Search for the cell housing the specified text and yield its (x, y) center coordinate. 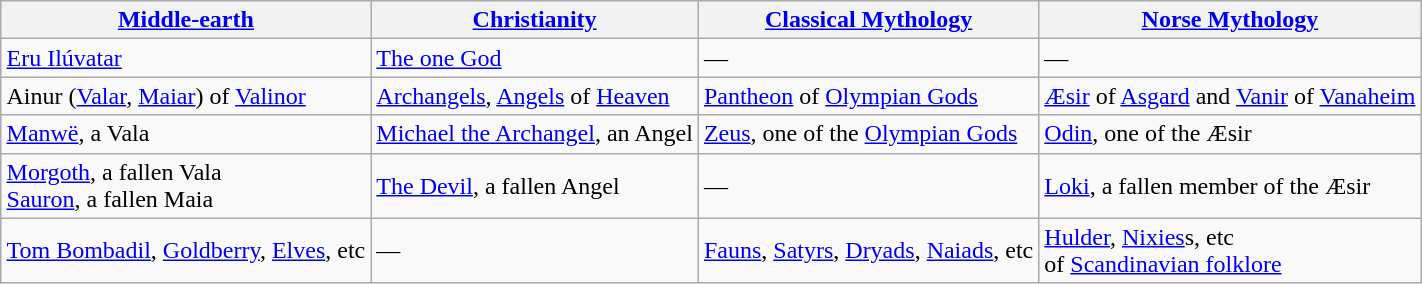
Loki, a fallen member of the Æsir (1230, 186)
Morgoth, a fallen ValaSauron, a fallen Maia (186, 186)
Christianity (535, 20)
Norse Mythology (1230, 20)
Zeus, one of the Olympian Gods (868, 134)
The Devil, a fallen Angel (535, 186)
Odin, one of the Æsir (1230, 134)
Middle-earth (186, 20)
Fauns, Satyrs, Dryads, Naiads, etc (868, 250)
Hulder, Nixiess, etcof Scandinavian folklore (1230, 250)
Pantheon of Olympian Gods (868, 96)
Æsir of Asgard and Vanir of Vanaheim (1230, 96)
Ainur (Valar, Maiar) of Valinor (186, 96)
Eru Ilúvatar (186, 58)
The one God (535, 58)
Manwë, a Vala (186, 134)
Tom Bombadil, Goldberry, Elves, etc (186, 250)
Classical Mythology (868, 20)
Archangels, Angels of Heaven (535, 96)
Michael the Archangel, an Angel (535, 134)
